Return the [X, Y] coordinate for the center point of the cell that contains the specified text.  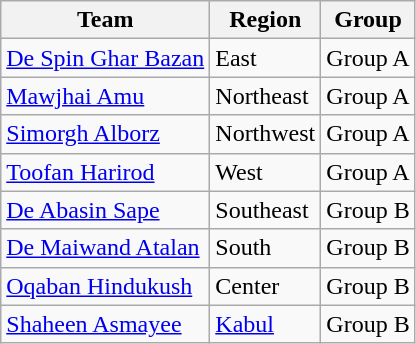
Region [266, 20]
Northwest [266, 134]
Oqaban Hindukush [106, 286]
Northeast [266, 96]
Group [368, 20]
West [266, 172]
De Maiwand Atalan [106, 248]
Toofan Harirod [106, 172]
South [266, 248]
De Spin Ghar Bazan [106, 58]
Simorgh Alborz [106, 134]
De Abasin Sape [106, 210]
East [266, 58]
Kabul [266, 324]
Mawjhai Amu [106, 96]
Shaheen Asmayee [106, 324]
Southeast [266, 210]
Center [266, 286]
Team [106, 20]
